Detect which cell encompasses the target text, then output its [X, Y] center coordinate. 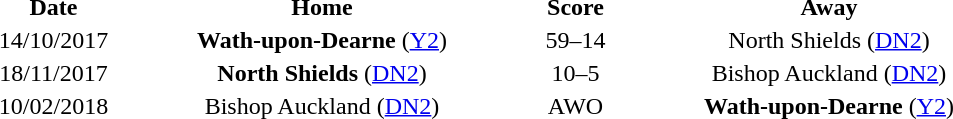
59–14 [576, 40]
Wath-upon-Dearne (Y2) [322, 40]
10–5 [576, 73]
North Shields (DN2) [322, 73]
